Output the (X, Y) coordinate of the center of the cell containing the given text.  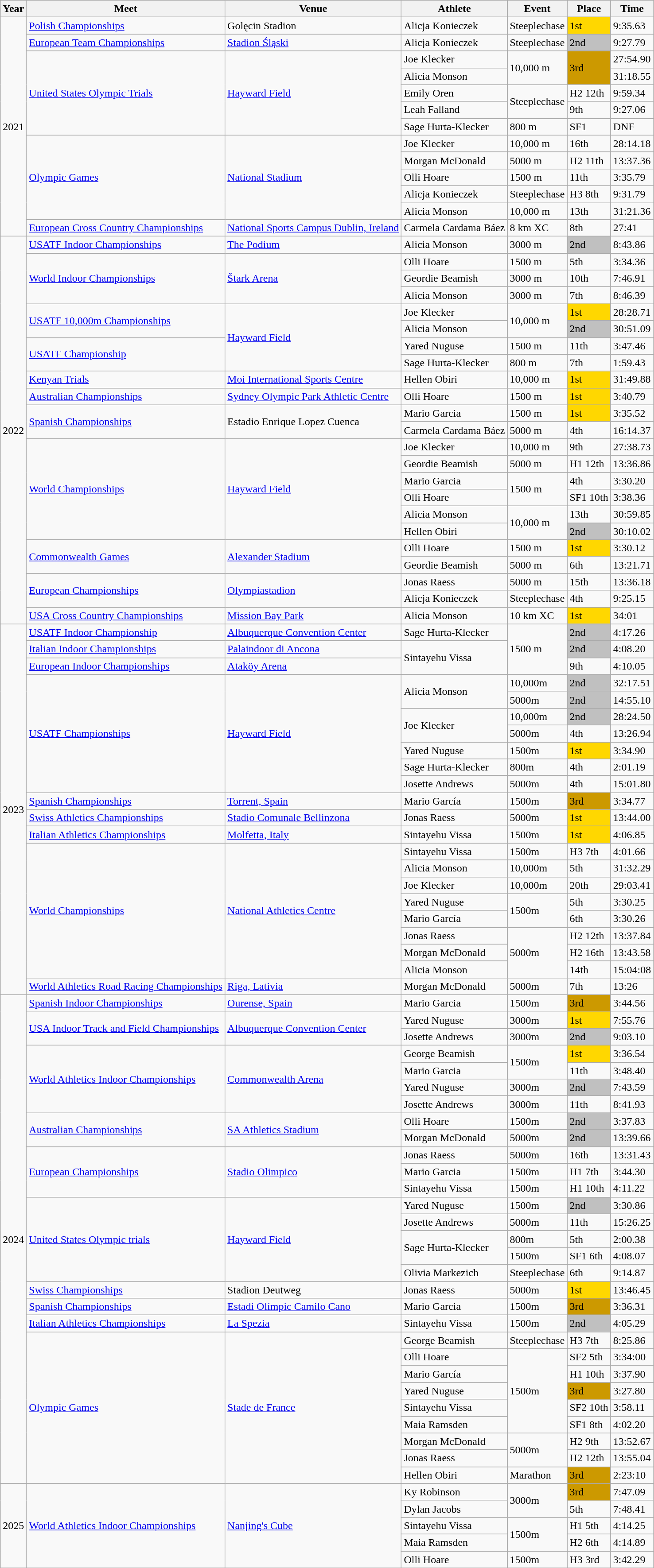
Stade de France (313, 1408)
3:37.90 (632, 1374)
USA Indoor Track and Field Championships (126, 1028)
9:35.63 (632, 26)
Estadio Enrique Lopez Cuenca (313, 422)
30:10.02 (632, 531)
Estadi Olímpic Camilo Cano (313, 1307)
13:36.86 (632, 464)
DNF (632, 127)
SF2 5th (589, 1357)
27:38.73 (632, 447)
Palaindoor di Ancona (313, 649)
15:26.25 (632, 1222)
SA Athletics Stadium (313, 1130)
World Athletics Road Racing Championships (126, 986)
20th (589, 885)
28:28.71 (632, 312)
28:14.18 (632, 143)
Mission Bay Park (313, 616)
16:14.37 (632, 430)
World Indoor Championships (126, 279)
National Stadium (313, 177)
3:34.90 (632, 751)
Polish Championships (126, 26)
7:48.41 (632, 1509)
USATF Championship (126, 354)
30:59.85 (632, 515)
Commonwealth Arena (313, 1079)
Spanish Indoor Championships (126, 1003)
European Cross Country Championships (126, 228)
4:17.26 (632, 632)
Stadion Śląski (313, 43)
Commonwealth Games (126, 557)
13:44.00 (632, 818)
Stadio Olimpico (313, 1172)
2:01.19 (632, 767)
13:21.71 (632, 565)
13:37.84 (632, 936)
4:05.29 (632, 1324)
2025 (13, 1525)
Olympiastadion (313, 590)
Time (632, 9)
Sydney Olympic Park Athletic Centre (313, 396)
Leah Falland (455, 110)
Swiss Athletics Championships (126, 818)
29:03.41 (632, 885)
3:58.11 (632, 1408)
31:49.88 (632, 379)
Dylan Jacobs (455, 1509)
United States Olympic trials (126, 1239)
8:43.86 (632, 245)
3:35.52 (632, 413)
3:30.26 (632, 919)
13:55.04 (632, 1458)
9:27.79 (632, 43)
SF2 10th (589, 1408)
Nanjing's Cube (313, 1525)
Year (13, 9)
3:30.86 (632, 1205)
4:14.89 (632, 1542)
9:31.79 (632, 194)
7:43.59 (632, 1088)
10th (589, 279)
4:11.22 (632, 1189)
2:23:10 (632, 1475)
13:39.66 (632, 1138)
30:51.09 (632, 329)
14:55.10 (632, 700)
2022 (13, 430)
Riga, Lativia (313, 986)
4:10.05 (632, 666)
27:54.90 (632, 59)
3:34.36 (632, 262)
Stadion Deutweg (313, 1290)
National Sports Campus Dublin, Ireland (313, 228)
9:59.34 (632, 93)
31:21.36 (632, 211)
13:52.67 (632, 1441)
3:30.25 (632, 902)
Alexander Stadium (313, 557)
4:01.66 (632, 852)
32:17.51 (632, 683)
13:46.45 (632, 1290)
3:42.29 (632, 1559)
Event (537, 9)
10 km XC (537, 616)
13:37.36 (632, 160)
3:40.79 (632, 396)
Swiss Championships (126, 1290)
National Athletics Centre (313, 910)
Molfetta, Italy (313, 835)
H2 16th (589, 952)
Kenyan Trials (126, 379)
USA Cross Country Championships (126, 616)
4:02.20 (632, 1425)
Meet (126, 9)
Golęcin Stadion (313, 26)
H3 8th (589, 194)
Ataköy Arena (313, 666)
14th (589, 969)
9:03.10 (632, 1037)
3:44.30 (632, 1172)
13:26 (632, 986)
2023 (13, 809)
3:35.79 (632, 177)
Place (589, 9)
H2 9th (589, 1441)
15:04:08 (632, 969)
13:26.94 (632, 733)
European Indoor Championships (126, 666)
9:14.87 (632, 1273)
8:41.93 (632, 1104)
27:41 (632, 228)
H3 3rd (589, 1559)
3:30.12 (632, 548)
USATF Indoor Championships (126, 245)
Olivia Markezich (455, 1273)
15th (589, 582)
Štark Arena (313, 279)
Torrent, Spain (313, 801)
Moi International Sports Centre (313, 379)
La Spezia (313, 1324)
European Team Championships (126, 43)
8:25.86 (632, 1340)
8 km XC (537, 228)
7:55.76 (632, 1020)
4:08.07 (632, 1256)
SF1 8th (589, 1425)
2024 (13, 1239)
3:38.36 (632, 498)
3:48.40 (632, 1071)
3:34.77 (632, 801)
The Podium (313, 245)
United States Olympic Trials (126, 93)
H2 6th (589, 1542)
SF1 10th (589, 498)
13:31.43 (632, 1155)
8th (589, 228)
3:36.31 (632, 1307)
Venue (313, 9)
3:37.83 (632, 1121)
9:27.06 (632, 110)
28:24.50 (632, 716)
4:08.20 (632, 649)
31:32.29 (632, 868)
31:18.55 (632, 76)
4:06.85 (632, 835)
2:00.38 (632, 1239)
H1 7th (589, 1172)
3:34:00 (632, 1357)
2021 (13, 127)
H2 11th (589, 160)
USATF Championships (126, 733)
Ky Robinson (455, 1492)
Italian Indoor Championships (126, 649)
13:36.18 (632, 582)
3:30.20 (632, 480)
USATF 10,000m Championships (126, 321)
Athlete (455, 9)
Stadio Comunale Bellinzona (313, 818)
3:44.56 (632, 1003)
9:25.15 (632, 599)
15:01.80 (632, 784)
34:01 (632, 616)
Ourense, Spain (313, 1003)
Emily Oren (455, 93)
3:27.80 (632, 1391)
8:46.39 (632, 295)
Marathon (537, 1475)
13:43.58 (632, 952)
7:47.09 (632, 1492)
USATF Indoor Championship (126, 632)
SF1 6th (589, 1256)
3:36.54 (632, 1054)
SF1 (589, 127)
3:47.46 (632, 346)
4:14.25 (632, 1525)
H1 12th (589, 464)
7:46.91 (632, 279)
1:59.43 (632, 363)
H1 5th (589, 1525)
